Scan for the cell matching the given text and deliver its (x, y) coordinate at center. 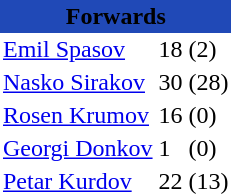
Rosen Krumov (78, 116)
Emil Spasov (78, 50)
30 (171, 82)
1 (171, 148)
Nasko Sirakov (78, 82)
16 (171, 116)
Georgi Donkov (78, 148)
18 (171, 50)
